Find where the given text appears and provide that cell's center as [X, Y] coordinate. 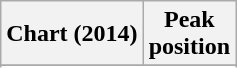
Chart (2014) [72, 34]
Peakposition [189, 34]
